Locate the cell with the specified text and output its [x, y] center coordinate. 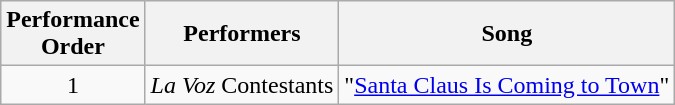
La Voz Contestants [242, 85]
1 [73, 85]
Performers [242, 34]
"Santa Claus Is Coming to Town" [507, 85]
Performance Order [73, 34]
Song [507, 34]
